For the text-containing cell, return its midpoint in (x, y) coordinate format. 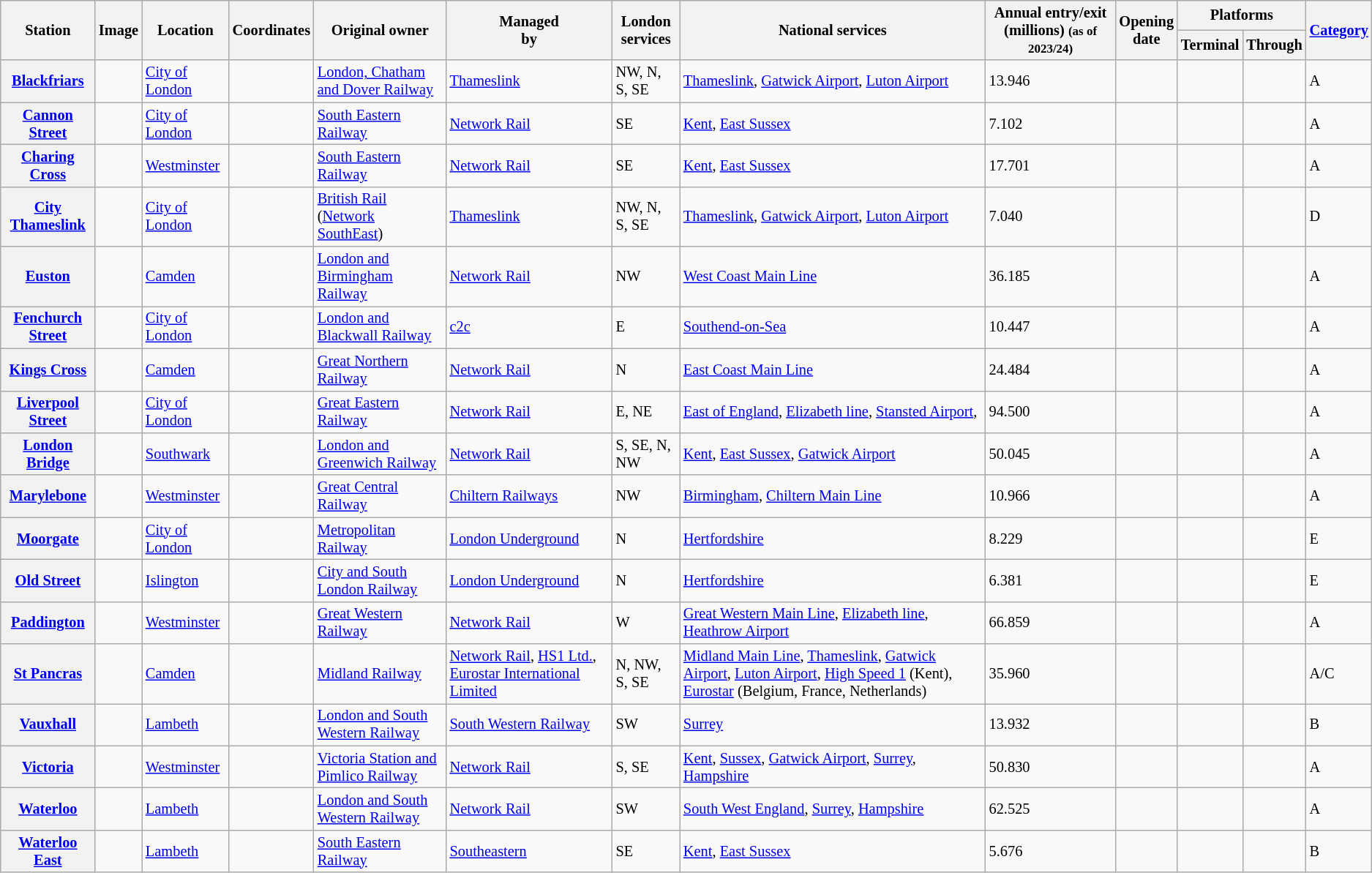
Midland Railway (381, 674)
Platforms (1242, 15)
Moorgate (48, 539)
c2c (530, 327)
City Thameslink (48, 217)
7.102 (1051, 124)
Southwark (186, 454)
Surrey (833, 724)
Victoria Station and Pimlico Railway (381, 767)
South West England, Surrey, Hampshire (833, 809)
8.229 (1051, 539)
Southend-on-Sea (833, 327)
Annual entry/exit (millions) (as of 2023/24) (1051, 30)
Chiltern Railways (530, 496)
South Western Railway (530, 724)
Euston (48, 277)
E, NE (646, 412)
London, Chatham and Dover Railway (381, 81)
Image (119, 30)
Victoria (48, 767)
62.525 (1051, 809)
10.966 (1051, 496)
13.932 (1051, 724)
10.447 (1051, 327)
Coordinates (271, 30)
Liverpool Street (48, 412)
City and South London Railway (381, 580)
Marylebone (48, 496)
National services (833, 30)
British Rail (Network SouthEast) (381, 217)
6.381 (1051, 580)
Great Eastern Railway (381, 412)
Terminal (1210, 45)
Midland Main Line, Thameslink, Gatwick Airport, Luton Airport, High Speed 1 (Kent), Eurostar (Belgium, France, Netherlands) (833, 674)
A/C (1339, 674)
S, SE (646, 767)
50.045 (1051, 454)
Southeastern (530, 851)
London services (646, 30)
Great Northern Railway (381, 370)
West Coast Main Line (833, 277)
Managed by (530, 30)
Category (1339, 30)
17.701 (1051, 165)
London and Birmingham Railway (381, 277)
50.830 (1051, 767)
St Pancras (48, 674)
London Bridge (48, 454)
Original owner (381, 30)
Birmingham, Chiltern Main Line (833, 496)
35.960 (1051, 674)
S, SE, N, NW (646, 454)
Kings Cross (48, 370)
13.946 (1051, 81)
66.859 (1051, 623)
Openingdate (1147, 30)
East Coast Main Line (833, 370)
Great Central Railway (381, 496)
Islington (186, 580)
Blackfriars (48, 81)
London and Blackwall Railway (381, 327)
Waterloo (48, 809)
Kent, East Sussex, Gatwick Airport (833, 454)
Metropolitan Railway (381, 539)
Great Western Railway (381, 623)
Old Street (48, 580)
5.676 (1051, 851)
7.040 (1051, 217)
Network Rail, HS1 Ltd., Eurostar International Limited (530, 674)
N, NW, S, SE (646, 674)
94.500 (1051, 412)
Charing Cross (48, 165)
D (1339, 217)
Great Western Main Line, Elizabeth line, Heathrow Airport (833, 623)
East of England, Elizabeth line, Stansted Airport, (833, 412)
Through (1274, 45)
24.484 (1051, 370)
Paddington (48, 623)
Fenchurch Street (48, 327)
Station (48, 30)
Cannon Street (48, 124)
W (646, 623)
London and Greenwich Railway (381, 454)
Location (186, 30)
36.185 (1051, 277)
Kent, Sussex, Gatwick Airport, Surrey, Hampshire (833, 767)
Waterloo East (48, 851)
Vauxhall (48, 724)
